For the text-containing cell, return its midpoint in (X, Y) coordinate format. 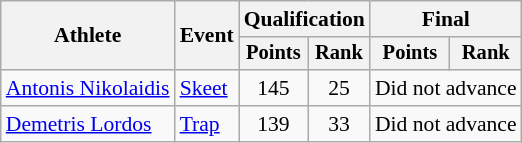
139 (274, 124)
33 (339, 124)
Antonis Nikolaidis (88, 88)
Final (446, 19)
Skeet (207, 88)
Event (207, 36)
145 (274, 88)
Athlete (88, 36)
Demetris Lordos (88, 124)
25 (339, 88)
Qualification (304, 19)
Trap (207, 124)
